Capture the cell that displays the provided text and extract its (x, y) central coordinate. 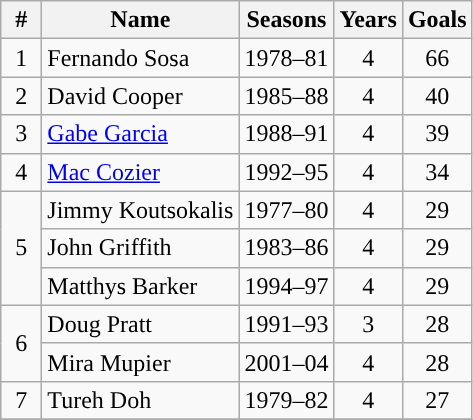
1983–86 (286, 248)
David Cooper (140, 96)
1979–82 (286, 400)
27 (437, 400)
6 (22, 343)
Matthys Barker (140, 286)
# (22, 20)
1977–80 (286, 210)
2001–04 (286, 362)
1992–95 (286, 172)
Jimmy Koutsokalis (140, 210)
1994–97 (286, 286)
Seasons (286, 20)
Name (140, 20)
John Griffith (140, 248)
1991–93 (286, 324)
Doug Pratt (140, 324)
2 (22, 96)
Tureh Doh (140, 400)
Fernando Sosa (140, 58)
Gabe Garcia (140, 134)
34 (437, 172)
39 (437, 134)
5 (22, 248)
Mac Cozier (140, 172)
Years (368, 20)
1 (22, 58)
1978–81 (286, 58)
1985–88 (286, 96)
1988–91 (286, 134)
7 (22, 400)
Mira Mupier (140, 362)
66 (437, 58)
40 (437, 96)
Goals (437, 20)
